Find where the given text appears and provide that cell's center as [x, y] coordinate. 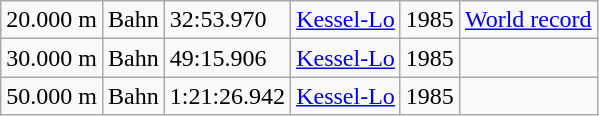
World record [528, 20]
49:15.906 [227, 58]
50.000 m [52, 96]
20.000 m [52, 20]
1:21:26.942 [227, 96]
30.000 m [52, 58]
32:53.970 [227, 20]
